Output the (x, y) coordinate of the center of the cell containing the given text.  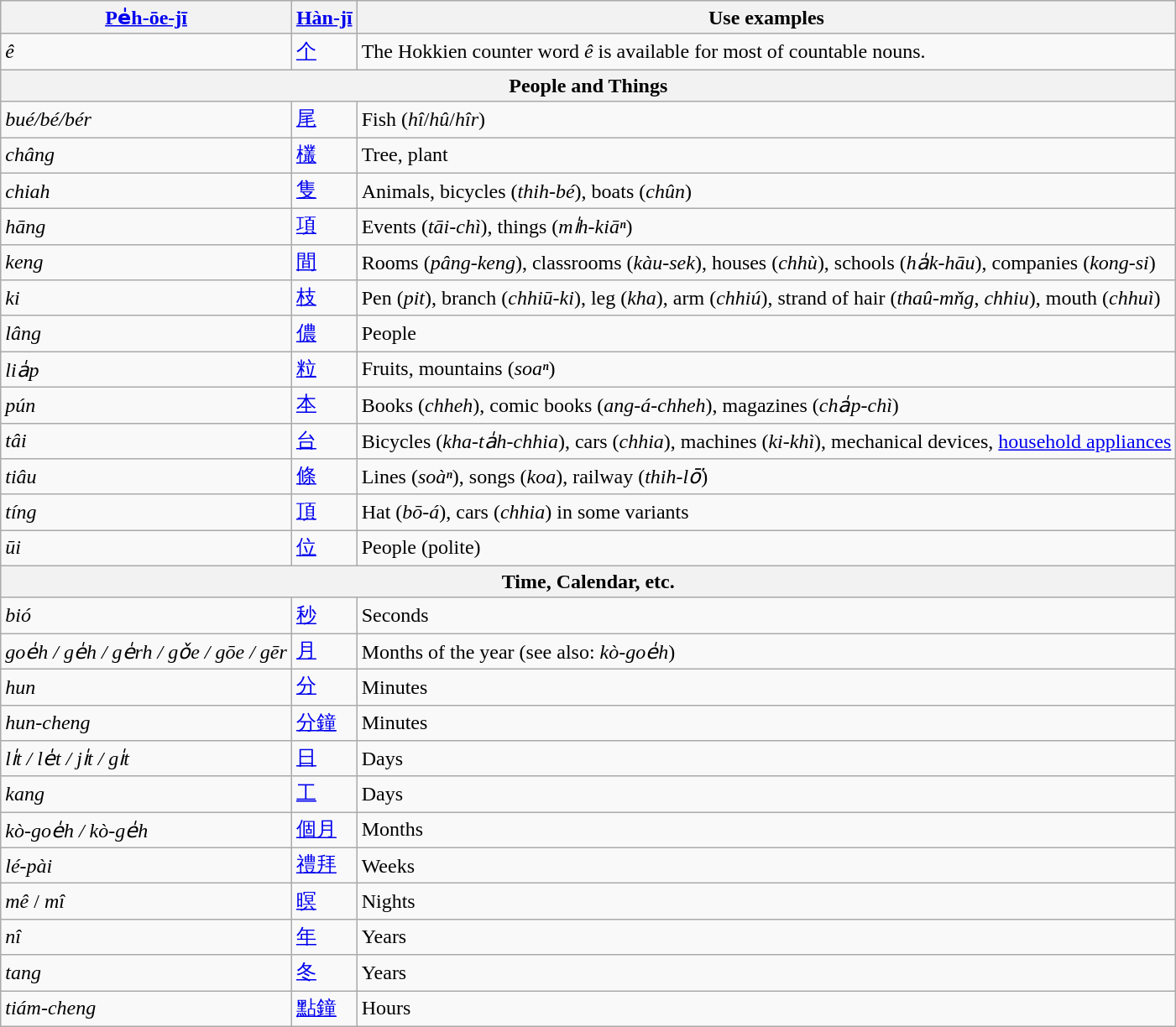
goe̍h / ge̍h / ge̍rh / gǒe / gōe / gēr (146, 651)
分 (324, 686)
本 (324, 404)
Months of the year (see also: kò-goe̍h) (766, 651)
尾 (324, 119)
工 (324, 794)
Animals, bicycles (thih-bé), boats (chûn) (766, 191)
Events (tāi-chì), things (mi̍h-kiāⁿ) (766, 227)
分鐘 (324, 723)
Tree, plant (766, 156)
The Hokkien counter word ê is available for most of countable nouns. (766, 52)
Pe̍h-ōe-jī (146, 18)
chiah (146, 191)
Nights (766, 901)
Hat (bō-á), cars (chhia) in some variants (766, 512)
Time, Calendar, etc. (588, 581)
lia̍p (146, 369)
Hàn-jī (324, 18)
People (polite) (766, 549)
kang (146, 794)
點鐘 (324, 1009)
項 (324, 227)
hun (146, 686)
People (766, 334)
tíng (146, 512)
ê (146, 52)
Use examples (766, 18)
粒 (324, 369)
tâi (146, 441)
Months (766, 831)
bué/bé/bér (146, 119)
儂 (324, 334)
Bicycles (kha-ta̍h-chhia), cars (chhia), machines (ki-khì), mechanical devices, household appliances (766, 441)
頂 (324, 512)
mê / mî (146, 901)
hun-cheng (146, 723)
條 (324, 477)
個月 (324, 831)
秒 (324, 616)
Books (chheh), comic books (ang-á-chheh), magazines (cha̍p-chì) (766, 404)
Seconds (766, 616)
kò-goe̍h / kò-ge̍h (146, 831)
châng (146, 156)
日 (324, 759)
Rooms (pâng-keng), classrooms (kàu-sek), houses (chhù), schools (ha̍k-hāu), companies (kong-si) (766, 262)
欉 (324, 156)
禮拜 (324, 866)
台 (324, 441)
Lines (soàⁿ), songs (koa), railway (thih-lō͘) (766, 477)
Fruits, mountains (soaⁿ) (766, 369)
暝 (324, 901)
keng (146, 262)
位 (324, 549)
間 (324, 262)
隻 (324, 191)
Pen (pit), branch (chhiū-ki), leg (kha), arm (chhiú), strand of hair (thaû-mňg, chhiu), mouth (chhuì) (766, 299)
tiâu (146, 477)
个 (324, 52)
nî (146, 936)
ki (146, 299)
hāng (146, 227)
枝 (324, 299)
bió (146, 616)
lé-pài (146, 866)
Hours (766, 1009)
月 (324, 651)
tang (146, 973)
pún (146, 404)
ūi (146, 549)
People and Things (588, 86)
冬 (324, 973)
tiám-cheng (146, 1009)
lâng (146, 334)
Fish (hî/hû/hîr) (766, 119)
年 (324, 936)
Weeks (766, 866)
li̍t / le̍t / ji̍t / gi̍t (146, 759)
